For the text-containing cell, return its midpoint in [X, Y] coordinate format. 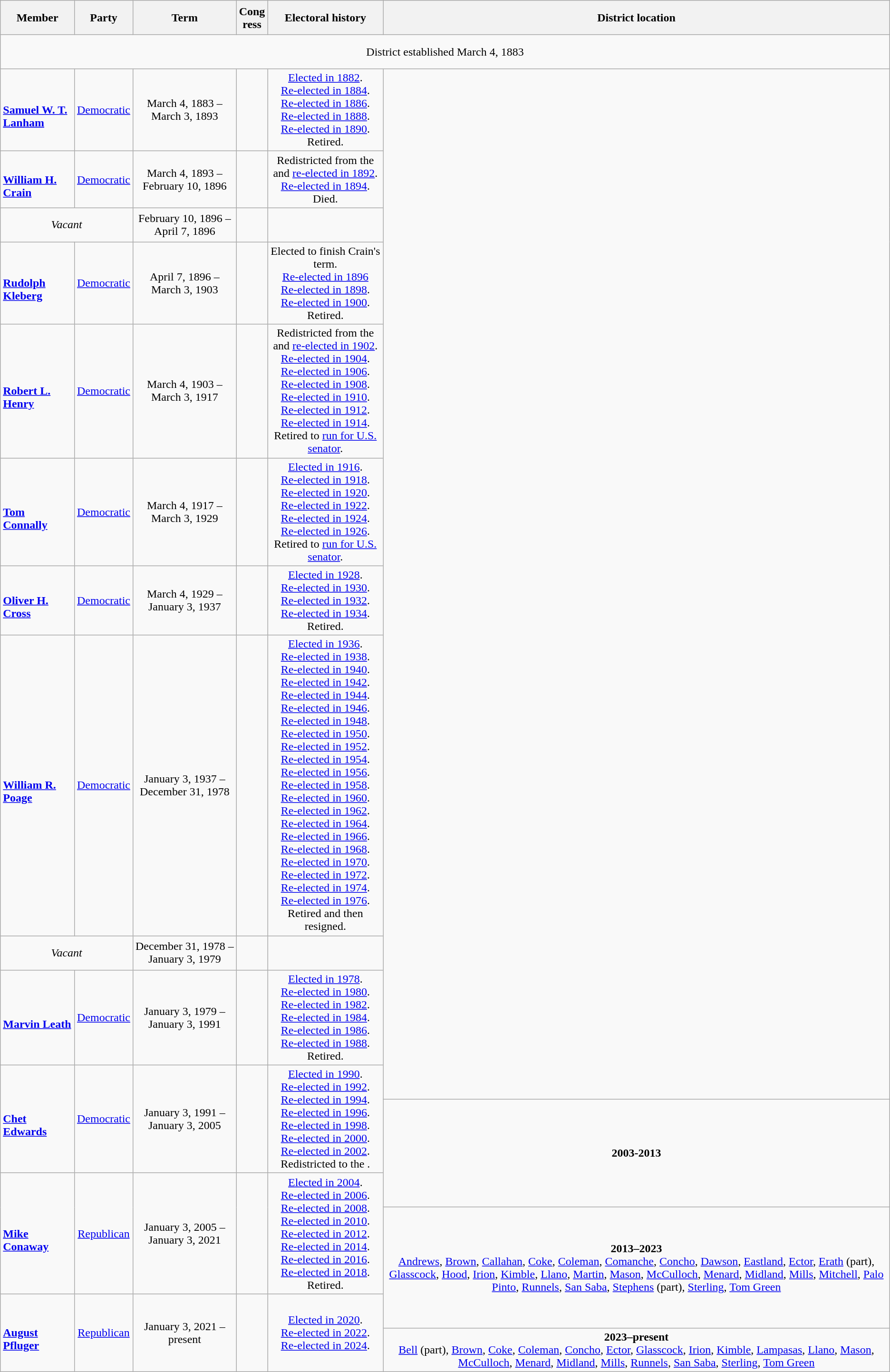
January 3, 1979 –January 3, 1991 [184, 1017]
January 3, 1991 –January 3, 2005 [184, 1119]
Oliver H. Cross [38, 600]
Term [184, 18]
Congress [252, 18]
Mike Conaway [38, 1233]
January 3, 2005 –January 3, 2021 [184, 1233]
Marvin Leath [38, 1017]
August Pfluger [38, 1333]
Tom Connally [38, 512]
Chet Edwards [38, 1119]
February 10, 1896 –April 7, 1896 [184, 225]
Elected in 1928.Re-elected in 1930.Re-elected in 1932.Re-elected in 1934.Retired. [325, 600]
March 4, 1917 –March 3, 1929 [184, 512]
William R. Poage [38, 785]
Samuel W. T. Lanham [38, 110]
Elected in 1916.Re-elected in 1918.Re-elected in 1920.Re-elected in 1922.Re-elected in 1924.Re-elected in 1926.Retired to run for U.S. senator. [325, 512]
Member [38, 18]
March 4, 1929 –January 3, 1937 [184, 600]
William H. Crain [38, 180]
January 3, 2021 –present [184, 1333]
Elected in 1978.Re-elected in 1980.Re-elected in 1982.Re-elected in 1984.Re-elected in 1986.Re-elected in 1988.Retired. [325, 1017]
April 7, 1896 –March 3, 1903 [184, 283]
January 3, 1937 –December 31, 1978 [184, 785]
Redistricted from the and re-elected in 1892.Re-elected in 1894.Died. [325, 180]
March 4, 1903 –March 3, 1917 [184, 391]
Robert L. Henry [38, 391]
Rudolph Kleberg [38, 283]
March 4, 1883 –March 3, 1893 [184, 110]
Elected in 2020.Re-elected in 2022.Re-elected in 2024. [325, 1333]
March 4, 1893 –February 10, 1896 [184, 180]
Elected in 1882.Re-elected in 1884.Re-elected in 1886.Re-elected in 1888.Re-elected in 1890.Retired. [325, 110]
District location [636, 18]
Electoral history [325, 18]
2003-2013 [636, 1153]
December 31, 1978 –January 3, 1979 [184, 953]
Party [104, 18]
Elected to finish Crain's term.Re-elected in 1896Re-elected in 1898.Re-elected in 1900.Retired. [325, 283]
District established March 4, 1883 [445, 52]
